Output the [X, Y] coordinate of the center of the cell containing the given text.  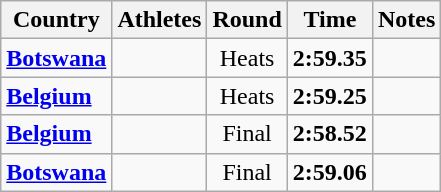
Country [56, 20]
Athletes [160, 20]
2:59.25 [330, 96]
Round [247, 20]
2:59.06 [330, 172]
2:59.35 [330, 58]
2:58.52 [330, 134]
Time [330, 20]
Notes [406, 20]
